Return the (X, Y) coordinate for the center point of the cell that contains the specified text.  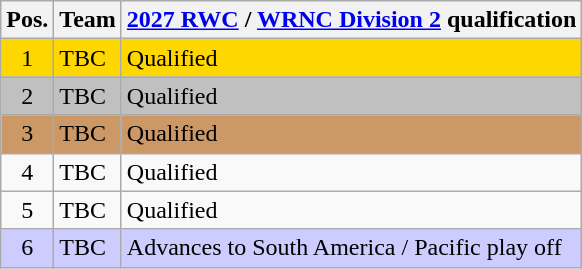
4 (28, 172)
2 (28, 96)
5 (28, 210)
3 (28, 134)
Advances to South America / Pacific play off (351, 248)
2027 RWC / WRNC Division 2 qualification (351, 20)
Team (88, 20)
Pos. (28, 20)
1 (28, 58)
6 (28, 248)
